Return (X, Y) of the center of cell containing provided text 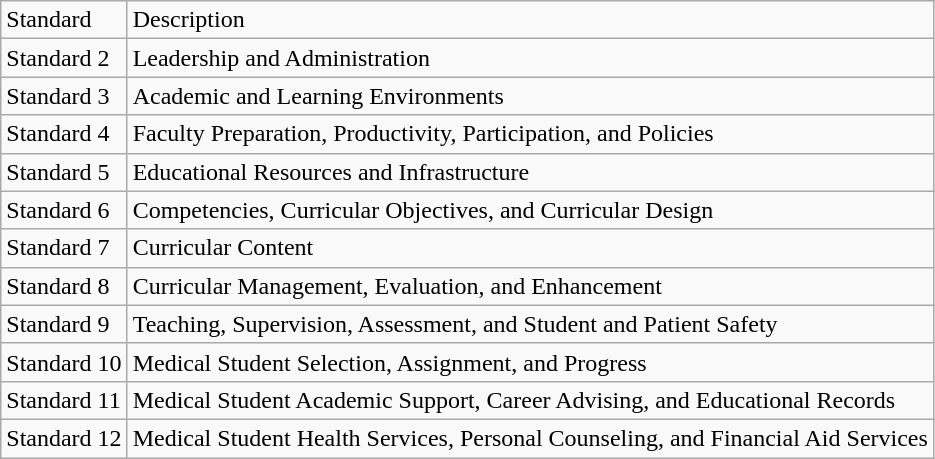
Standard 5 (64, 172)
Academic and Learning Environments (530, 96)
Standard 9 (64, 324)
Standard 11 (64, 400)
Teaching, Supervision, Assessment, and Student and Patient Safety (530, 324)
Standard 10 (64, 362)
Faculty Preparation, Productivity, Participation, and Policies (530, 134)
Medical Student Selection, Assignment, and Progress (530, 362)
Leadership and Administration (530, 58)
Standard 8 (64, 286)
Standard 12 (64, 438)
Medical Student Health Services, Personal Counseling, and Financial Aid Services (530, 438)
Standard (64, 20)
Educational Resources and Infrastructure (530, 172)
Standard 2 (64, 58)
Medical Student Academic Support, Career Advising, and Educational Records (530, 400)
Competencies, Curricular Objectives, and Curricular Design (530, 210)
Standard 4 (64, 134)
Standard 3 (64, 96)
Description (530, 20)
Standard 6 (64, 210)
Curricular Content (530, 248)
Standard 7 (64, 248)
Curricular Management, Evaluation, and Enhancement (530, 286)
